Pinpoint the cell where the given text exists, returning its (X, Y) midpoint coordinate. 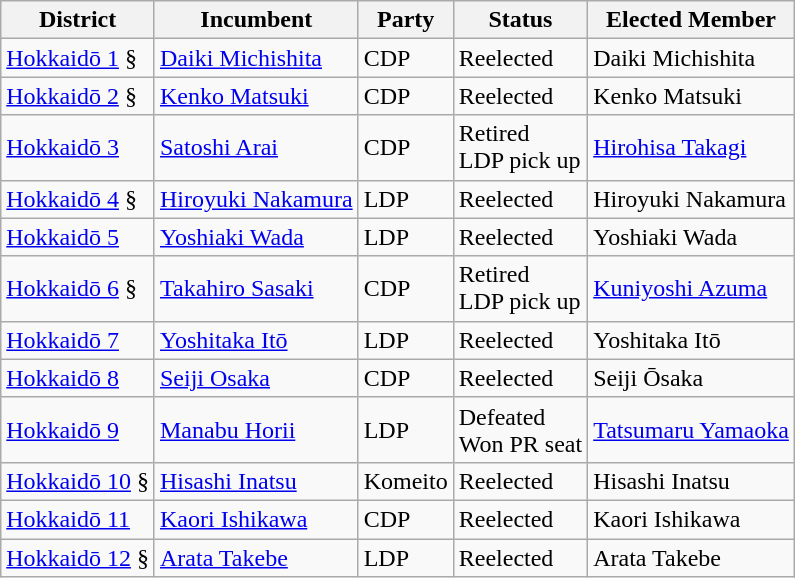
Hokkaidō 2 § (78, 96)
Hirohisa Takagi (692, 148)
Komeito (406, 481)
Seiji Ōsaka (692, 378)
District (78, 20)
Hokkaidō 6 § (78, 288)
Hokkaidō 3 (78, 148)
Incumbent (256, 20)
Party (406, 20)
Hokkaidō 1 § (78, 58)
Satoshi Arai (256, 148)
Kuniyoshi Azuma (692, 288)
Manabu Horii (256, 430)
Hokkaidō 9 (78, 430)
Hokkaidō 5 (78, 237)
Hokkaidō 4 § (78, 199)
DefeatedWon PR seat (520, 430)
Hokkaidō 10 § (78, 481)
Tatsumaru Yamaoka (692, 430)
Elected Member (692, 20)
Hokkaidō 8 (78, 378)
Takahiro Sasaki (256, 288)
Hokkaidō 7 (78, 340)
Status (520, 20)
Hokkaidō 12 § (78, 557)
Seiji Osaka (256, 378)
Hokkaidō 11 (78, 519)
